Locate the cell with the specified text and output its [x, y] center coordinate. 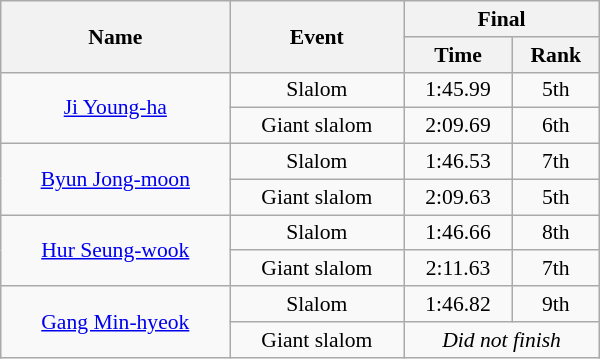
Hur Seung-wook [116, 250]
Rank [556, 55]
1:46.82 [458, 304]
2:09.63 [458, 197]
2:09.69 [458, 126]
Event [317, 36]
Gang Min-hyeok [116, 322]
8th [556, 233]
6th [556, 126]
9th [556, 304]
2:11.63 [458, 269]
1:46.66 [458, 233]
1:45.99 [458, 90]
Ji Young-ha [116, 108]
Byun Jong-moon [116, 180]
Time [458, 55]
1:46.53 [458, 162]
Name [116, 36]
Final [502, 19]
Did not finish [502, 340]
